Determine the [X, Y] coordinate at the center of the cell enclosing the given text.  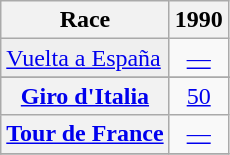
Race [85, 20]
1990 [198, 20]
Vuelta a España [85, 58]
50 [198, 96]
Tour de France [85, 134]
Giro d'Italia [85, 96]
